Locate the cell with the specified text and output its [X, Y] center coordinate. 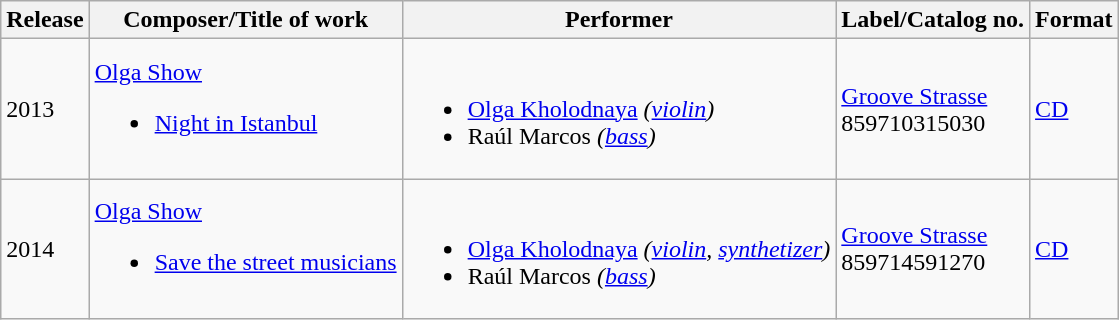
Groove Strasse859714591270 [933, 249]
Olga Kholodnaya (violin, synthetizer)Raúl Marcos (bass) [619, 249]
2014 [45, 249]
Performer [619, 20]
Olga ShowNight in Istanbul [246, 109]
Label/Catalog no. [933, 20]
Release [45, 20]
Olga Kholodnaya (violin)Raúl Marcos (bass) [619, 109]
Composer/Title of work [246, 20]
2013 [45, 109]
Olga ShowSave the street musicians [246, 249]
Groove Strasse859710315030 [933, 109]
Format [1074, 20]
